Pinpoint the cell where the given text exists, returning its [X, Y] midpoint coordinate. 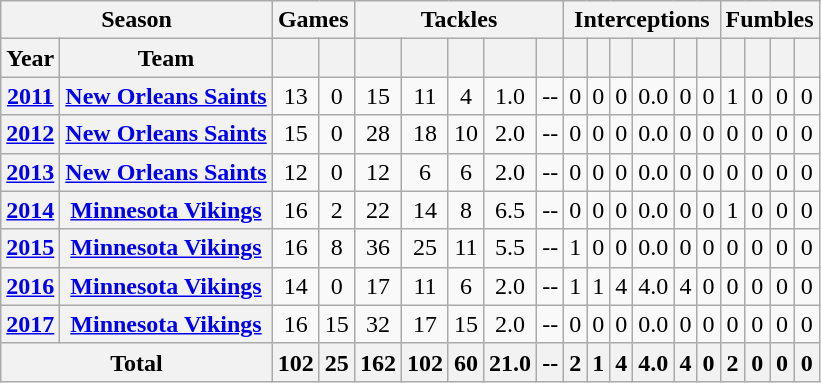
Season [136, 20]
32 [378, 324]
Team [166, 58]
10 [466, 134]
Tackles [458, 20]
2014 [30, 210]
2017 [30, 324]
2013 [30, 172]
13 [296, 96]
36 [378, 248]
28 [378, 134]
1.0 [510, 96]
162 [378, 362]
2015 [30, 248]
2012 [30, 134]
Year [30, 58]
6.5 [510, 210]
22 [378, 210]
Total [136, 362]
2016 [30, 286]
60 [466, 362]
Fumbles [770, 20]
18 [424, 134]
Interceptions [642, 20]
5.5 [510, 248]
2011 [30, 96]
21.0 [510, 362]
Games [313, 20]
